Determine the (X, Y) coordinate at the center of the cell enclosing the given text.  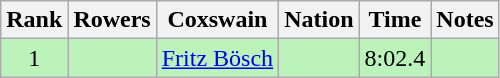
Rowers (112, 20)
1 (34, 58)
Rank (34, 20)
Coxswain (217, 20)
Notes (465, 20)
8:02.4 (395, 58)
Time (395, 20)
Nation (319, 20)
Fritz Bösch (217, 58)
